Output the (x, y) coordinate of the center of the cell containing the given text.  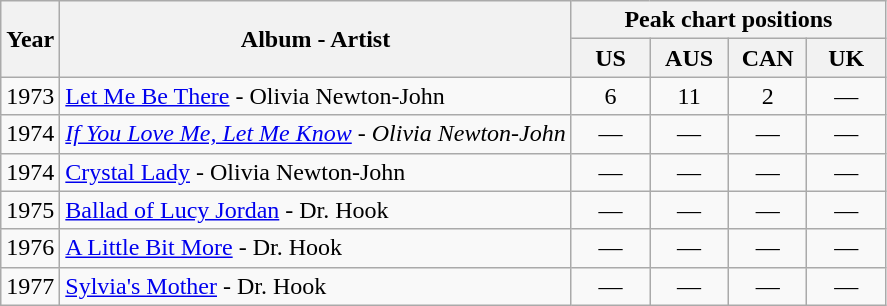
Peak chart positions (728, 20)
1973 (30, 96)
2 (768, 96)
Sylvia's Mother - Dr. Hook (316, 286)
Year (30, 39)
UK (846, 58)
A Little Bit More - Dr. Hook (316, 248)
If You Love Me, Let Me Know - Olivia Newton-John (316, 134)
Let Me Be There - Olivia Newton-John (316, 96)
Album - Artist (316, 39)
US (610, 58)
6 (610, 96)
1975 (30, 210)
AUS (690, 58)
CAN (768, 58)
1976 (30, 248)
11 (690, 96)
Crystal Lady - Olivia Newton-John (316, 172)
1977 (30, 286)
Ballad of Lucy Jordan - Dr. Hook (316, 210)
